Output the (X, Y) coordinate of the center of the cell containing the given text.  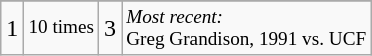
1 (12, 28)
3 (110, 28)
10 times (62, 28)
Most recent:Greg Grandison, 1991 vs. UCF (246, 28)
